Detect which cell encompasses the target text, then output its [X, Y] center coordinate. 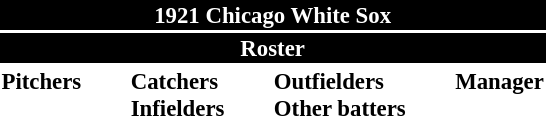
1921 Chicago White Sox [272, 15]
Roster [272, 48]
